Return the (X, Y) coordinate for the center point of the cell that contains the specified text.  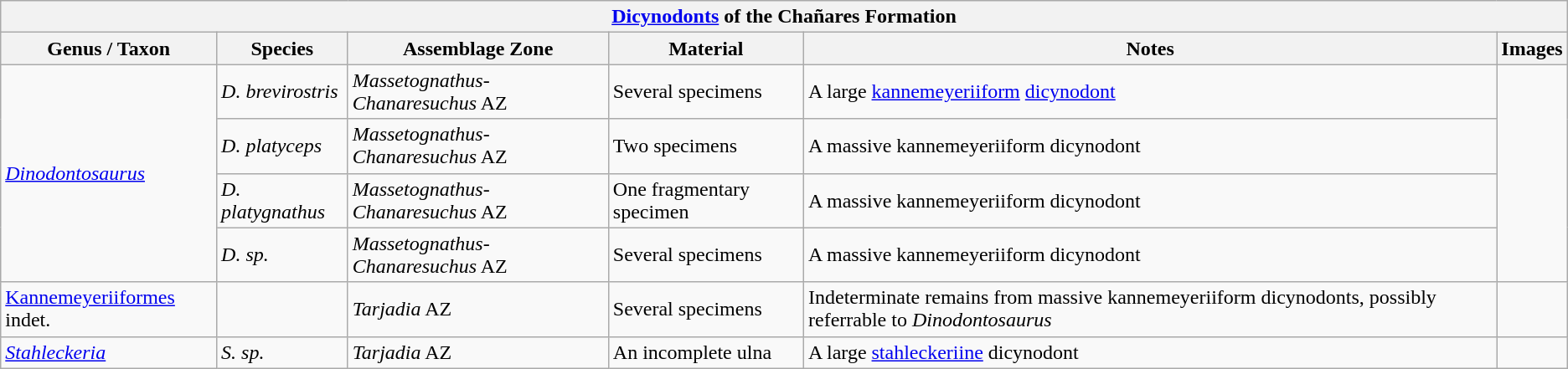
Stahleckeria (109, 352)
One fragmentary specimen (705, 201)
D. sp. (283, 254)
S. sp. (283, 352)
D. platyceps (283, 146)
Material (705, 49)
Assemblage Zone (477, 49)
Indeterminate remains from massive kannemeyeriiform dicynodonts, possibly referrable to Dinodontosaurus (1149, 310)
An incomplete ulna (705, 352)
Genus / Taxon (109, 49)
D. platygnathus (283, 201)
D. brevirostris (283, 92)
Dicynodonts of the Chañares Formation (784, 17)
Two specimens (705, 146)
Notes (1149, 49)
A large stahleckeriine dicynodont (1149, 352)
Images (1532, 49)
Dinodontosaurus (109, 173)
A large kannemeyeriiform dicynodont (1149, 92)
Species (283, 49)
Kannemeyeriiformes indet. (109, 310)
